Scan for the cell matching the given text and deliver its [x, y] coordinate at center. 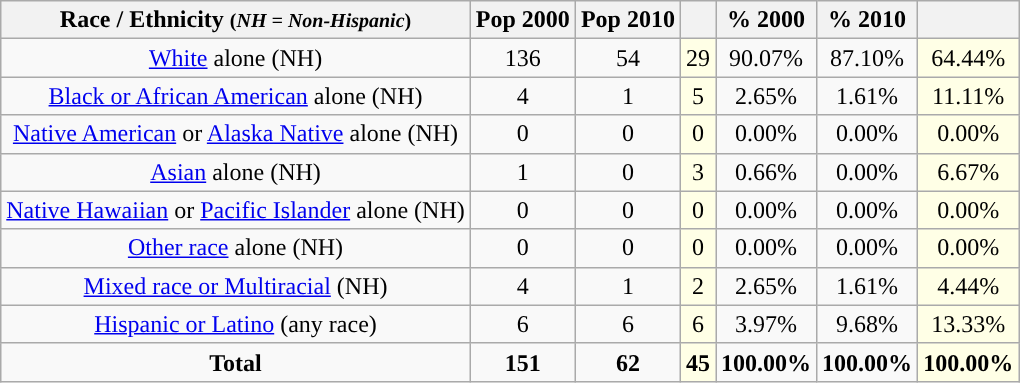
Total [236, 362]
45 [698, 362]
54 [628, 58]
Pop 2000 [522, 20]
90.07% [766, 58]
3.97% [766, 324]
% 2000 [766, 20]
9.68% [868, 324]
Other race alone (NH) [236, 248]
0.66% [766, 172]
Pop 2010 [628, 20]
Asian alone (NH) [236, 172]
Black or African American alone (NH) [236, 96]
5 [698, 96]
13.33% [968, 324]
3 [698, 172]
64.44% [968, 58]
Hispanic or Latino (any race) [236, 324]
29 [698, 58]
Native Hawaiian or Pacific Islander alone (NH) [236, 210]
62 [628, 362]
4.44% [968, 286]
2 [698, 286]
151 [522, 362]
136 [522, 58]
87.10% [868, 58]
% 2010 [868, 20]
6.67% [968, 172]
Native American or Alaska Native alone (NH) [236, 134]
White alone (NH) [236, 58]
Race / Ethnicity (NH = Non-Hispanic) [236, 20]
Mixed race or Multiracial (NH) [236, 286]
11.11% [968, 96]
